Search for the cell housing the specified text and yield its (X, Y) center coordinate. 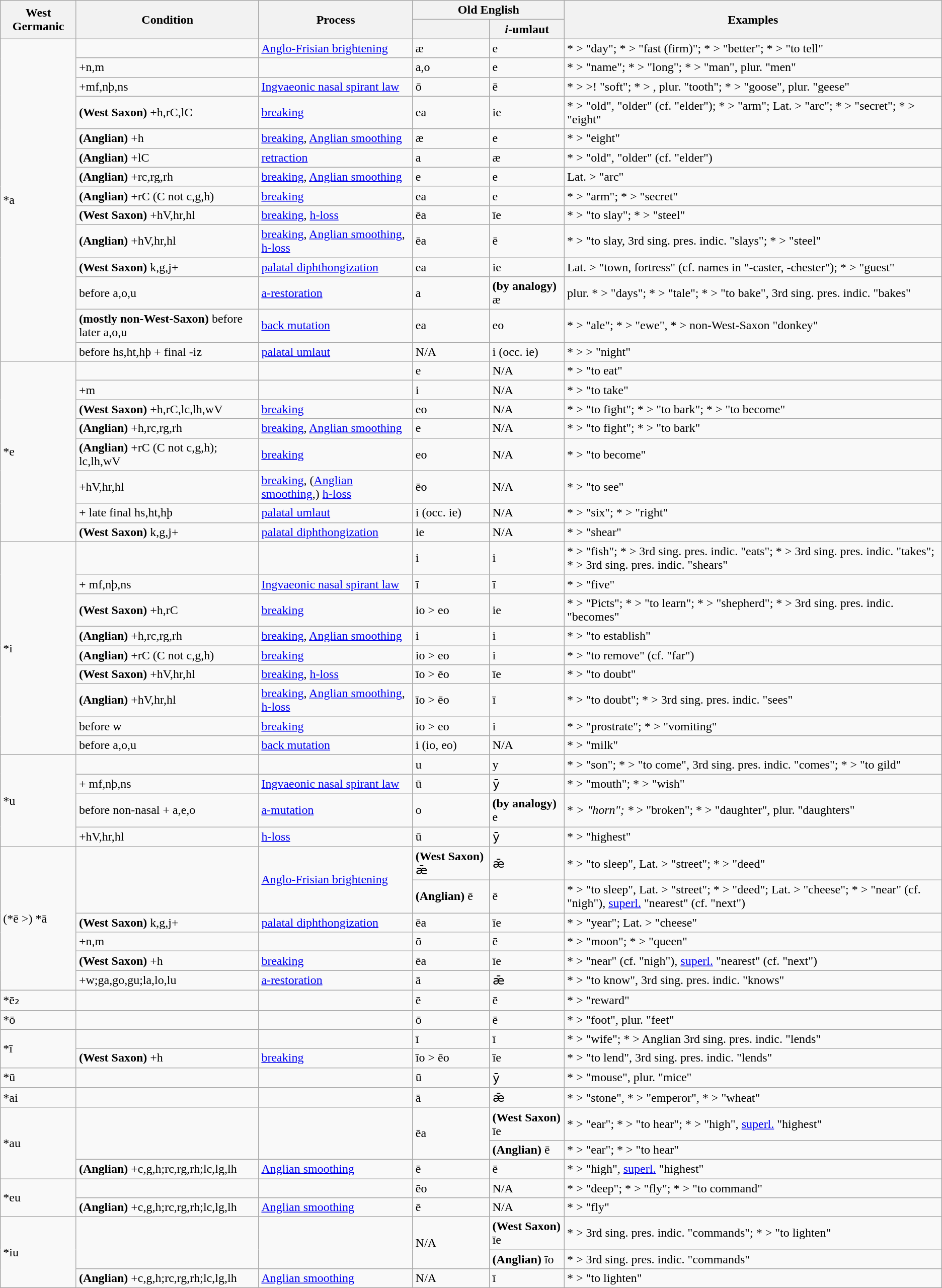
* > "to become" (753, 454)
* > "to lighten" (753, 1278)
+mf,nþ,ns (167, 87)
*au (38, 1143)
* > "ale"; * > "ewe", * > non-West-Saxon "donkey" (753, 326)
*ū (38, 1078)
* > "fly" (753, 1207)
breaking, (Anglian smoothing,) h-loss (336, 487)
* > "to lend", 3rd sing. pres. indic. "lends" (753, 1058)
*a (38, 200)
* > "son"; * > "to come", 3rd sing. pres. indic. "comes"; * > "to gild" (753, 765)
o (451, 810)
y (527, 765)
* > "stone", * > "emperor", * > "wheat" (753, 1098)
* > "to establish" (753, 636)
Lat. > "town, fortress" (cf. names in "-caster, -chester"); * > "guest" (753, 267)
* > "name"; * > "long"; * > "man", plur. "men" (753, 67)
(mostly non-West-Saxon) before later a,o,u (167, 326)
* > "to fight"; * > "to bark"; * > "to become" (753, 409)
* > "to remove" (cf. "far") (753, 655)
* > "reward" (753, 1000)
* > > "night" (753, 352)
(Anglian) īo (527, 1259)
* > "to fight"; * > "to bark" (753, 428)
(by analogy) e (527, 810)
(Anglian) +rc,rg,rh (167, 177)
* > "deep"; * > "fly"; * > "to command" (753, 1188)
i-umlaut (527, 29)
* > "old", "older" (cf. "elder") (753, 158)
i (io, eo) (451, 745)
*i (38, 648)
* > "foot", plur. "feet" (753, 1020)
(West Saxon) +h,rC (167, 610)
* > "to know", 3rd sing. pres. indic. "knows" (753, 980)
*ī (38, 1048)
*ē₂ (38, 1000)
+w;ga,go,gu;la,lo,lu (167, 980)
* > "horn"; * > "broken"; * > "daughter", plur. "daughters" (753, 810)
Old English (488, 10)
Condition (167, 20)
* > "wife"; * > Anglian 3rd sing. pres. indic. "lends" (753, 1039)
* > 3rd sing. pres. indic. "commands" (753, 1259)
* > "Picts"; * > "to learn"; * > "shepherd"; * > 3rd sing. pres. indic. "becomes" (753, 610)
* > "moon"; * > "queen" (753, 942)
* > "to doubt" (753, 674)
* > >! "soft"; * > , plur. "tooth"; * > "goose", plur. "geese" (753, 87)
* > "five" (753, 584)
*ō (38, 1020)
* > "prostrate"; * > "vomiting" (753, 726)
a,o (451, 67)
*u (38, 801)
* > "arm"; * > "secret" (753, 196)
* > "near" (cf. "nigh"), superl. "nearest" (cf. "next") (753, 961)
Process (336, 20)
(West Saxon) +h,rC,lC (167, 113)
a-mutation (336, 810)
(Anglian) +h (167, 138)
* > "year"; Lat. > "cheese" (753, 923)
* > "six"; * > "right" (753, 513)
* > "to sleep", Lat. > "street"; * > "deed"; Lat. > "cheese"; * > "near" (cf. "nigh"), superl. "nearest" (cf. "next") (753, 897)
before hs,ht,hþ + final -iz (167, 352)
(West Saxon) +h,rC,lc,lh,wV (167, 409)
u (451, 765)
* > "to eat" (753, 371)
before w (167, 726)
h-loss (336, 837)
* > "highest" (753, 837)
* > "mouse", plur. "mice" (753, 1078)
(Anglian) +rC (C not c,g,h); lc,lh,wV (167, 454)
* > "to see" (753, 487)
(*ē >) *ā (38, 918)
Lat. > "arc" (753, 177)
* > "old", "older" (cf. "elder"); * > "arm"; Lat. > "arc"; * > "secret"; * > "eight" (753, 113)
* > "to take" (753, 390)
* > "eight" (753, 138)
(by analogy) æ (527, 293)
+ late final hs,ht,hþ (167, 513)
* > 3rd sing. pres. indic. "commands"; * > "to lighten" (753, 1233)
Examples (753, 20)
*eu (38, 1198)
* > "ear"; * > "to hear" (753, 1150)
+m (167, 390)
(Anglian) +lC (167, 158)
* > "mouth"; * > "wish" (753, 784)
*iu (38, 1252)
before non-nasal + a,e,o (167, 810)
* > "day"; * > "fast (firm)"; * > "better"; * > "to tell" (753, 48)
* > "to slay, 3rd sing. pres. indic. "slays"; * > "steel" (753, 241)
*e (38, 451)
* > "to slay"; * > "steel" (753, 215)
* > "milk" (753, 745)
retraction (336, 158)
* > "to doubt"; * > 3rd sing. pres. indic. "sees" (753, 701)
* > "high", superl. "highest" (753, 1169)
* > "to sleep", Lat. > "street"; * > "deed" (753, 864)
plur. * > "days"; * > "tale"; * > "to bake", 3rd sing. pres. indic. "bakes" (753, 293)
West Germanic (38, 20)
(West Saxon) ǣ (451, 864)
*ai (38, 1098)
* > "ear"; * > "to hear"; * > "high", superl. "highest" (753, 1123)
* > "fish"; * > 3rd sing. pres. indic. "eats"; * > 3rd sing. pres. indic. "takes"; * > 3rd sing. pres. indic. "shears" (753, 558)
* > "shear" (753, 532)
